Return [x, y] of the center of cell containing provided text 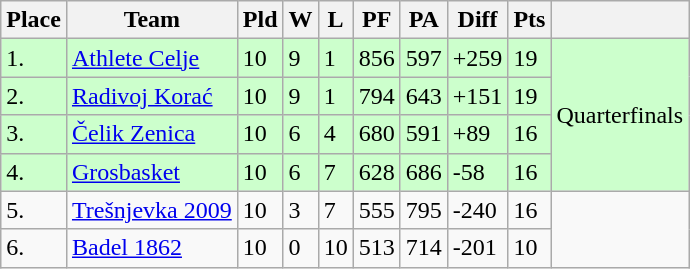
-58 [478, 172]
6. [34, 248]
5. [34, 210]
Quarterfinals [620, 115]
Grosbasket [152, 172]
Čelik Zenica [152, 134]
PA [424, 20]
Place [34, 20]
Trešnjevka 2009 [152, 210]
+151 [478, 96]
L [336, 20]
795 [424, 210]
856 [376, 58]
-201 [478, 248]
794 [376, 96]
686 [424, 172]
Pld [260, 20]
+89 [478, 134]
+259 [478, 58]
597 [424, 58]
Pts [530, 20]
Team [152, 20]
0 [300, 248]
3 [300, 210]
680 [376, 134]
3. [34, 134]
Athlete Celje [152, 58]
555 [376, 210]
PF [376, 20]
628 [376, 172]
Badel 1862 [152, 248]
714 [424, 248]
Radivoj Korać [152, 96]
W [300, 20]
513 [376, 248]
4 [336, 134]
-240 [478, 210]
4. [34, 172]
2. [34, 96]
Diff [478, 20]
591 [424, 134]
643 [424, 96]
1. [34, 58]
